Return the [x, y] coordinate for the center point of the cell that contains the specified text.  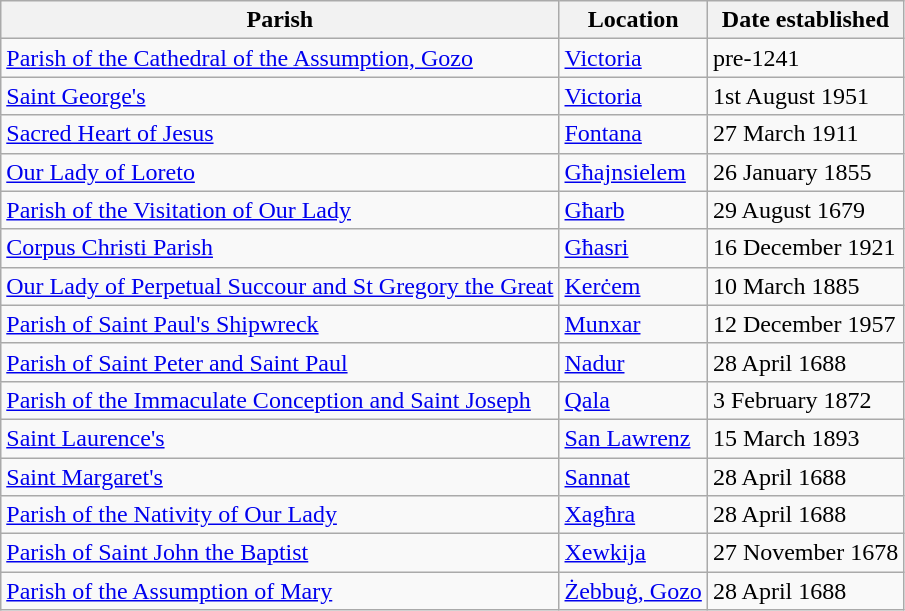
Parish of the Visitation of Our Lady [280, 210]
27 November 1678 [805, 553]
27 March 1911 [805, 134]
Żebbuġ, Gozo [633, 591]
Sacred Heart of Jesus [280, 134]
3 February 1872 [805, 400]
16 December 1921 [805, 248]
Xagħra [633, 515]
Kerċem [633, 286]
Parish of the Cathedral of the Assumption, Gozo [280, 58]
San Lawrenz [633, 438]
15 March 1893 [805, 438]
Our Lady of Perpetual Succour and St Gregory the Great [280, 286]
Parish of the Assumption of Mary [280, 591]
Għasri [633, 248]
pre-1241 [805, 58]
Qala [633, 400]
29 August 1679 [805, 210]
Fontana [633, 134]
Munxar [633, 324]
Għarb [633, 210]
Date established [805, 20]
Parish of Saint Peter and Saint Paul [280, 362]
Parish of the Nativity of Our Lady [280, 515]
Għajnsielem [633, 172]
12 December 1957 [805, 324]
Xewkija [633, 553]
Sannat [633, 477]
Parish of Saint John the Baptist [280, 553]
Parish of the Immaculate Conception and Saint Joseph [280, 400]
Saint George's [280, 96]
Saint Laurence's [280, 438]
Saint Margaret's [280, 477]
1st August 1951 [805, 96]
Location [633, 20]
10 March 1885 [805, 286]
Parish of Saint Paul's Shipwreck [280, 324]
Parish [280, 20]
Corpus Christi Parish [280, 248]
Nadur [633, 362]
Our Lady of Loreto [280, 172]
26 January 1855 [805, 172]
